Detect which cell encompasses the target text, then output its [X, Y] center coordinate. 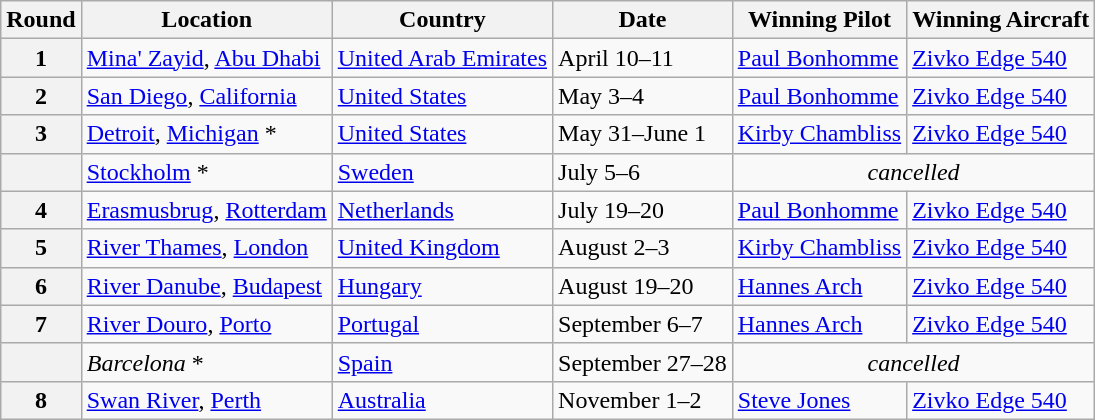
May 3–4 [643, 96]
Detroit, Michigan * [206, 134]
Country [442, 20]
Netherlands [442, 210]
5 [41, 248]
Hungary [442, 286]
April 10–11 [643, 58]
Stockholm * [206, 172]
San Diego, California [206, 96]
August 19–20 [643, 286]
Location [206, 20]
River Douro, Porto [206, 324]
August 2–3 [643, 248]
May 31–June 1 [643, 134]
Round [41, 20]
Barcelona * [206, 362]
River Thames, London [206, 248]
4 [41, 210]
United Arab Emirates [442, 58]
3 [41, 134]
July 5–6 [643, 172]
1 [41, 58]
United Kingdom [442, 248]
Portugal [442, 324]
July 19–20 [643, 210]
Winning Aircraft [1001, 20]
Swan River, Perth [206, 400]
7 [41, 324]
Mina' Zayid, Abu Dhabi [206, 58]
8 [41, 400]
Spain [442, 362]
Date [643, 20]
Steve Jones [819, 400]
Winning Pilot [819, 20]
Erasmusbrug, Rotterdam [206, 210]
September 6–7 [643, 324]
River Danube, Budapest [206, 286]
2 [41, 96]
September 27–28 [643, 362]
6 [41, 286]
November 1–2 [643, 400]
Australia [442, 400]
Sweden [442, 172]
